From the cell containing the given text, extract its center point as (X, Y) coordinate. 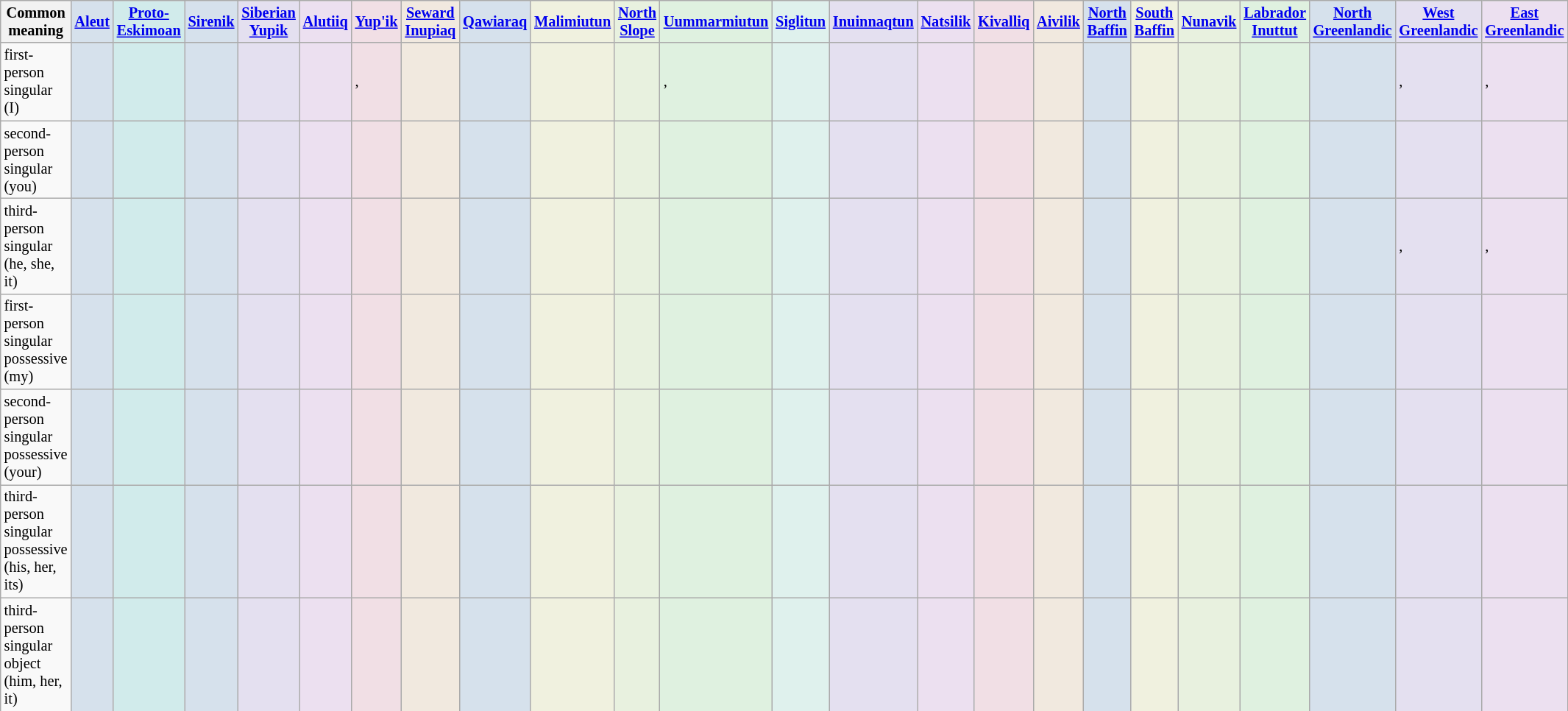
Aleut (93, 21)
Siglitun (801, 21)
Alutiiq (325, 21)
third-person singular possessive (his, her, its) (36, 541)
third-person singular (he, she, it) (36, 246)
Proto-Eskimoan (149, 21)
South Baffin (1154, 21)
East Greenlandic (1525, 21)
second-person singular possessive (your) (36, 437)
Aivilik (1058, 21)
Qawiaraq (494, 21)
second-person singular (you) (36, 160)
Labrador Inuttut (1274, 21)
Common meaning (36, 21)
Seward Inupiaq (430, 21)
Uummarmiutun (716, 21)
Inuinnaqtun (873, 21)
Yup'ik (377, 21)
Siberian Yupik (268, 21)
North Greenlandic (1352, 21)
Natsilik (946, 21)
North Baffin (1107, 21)
first-person singular (I) (36, 82)
North Slope (637, 21)
Kivalliq (1004, 21)
third-person singular object (him, her, it) (36, 654)
first-person singular possessive (my) (36, 342)
Sirenik (212, 21)
West Greenlandic (1438, 21)
Malimiutun (572, 21)
Nunavik (1209, 21)
